From the cell containing the given text, extract its center point as (X, Y) coordinate. 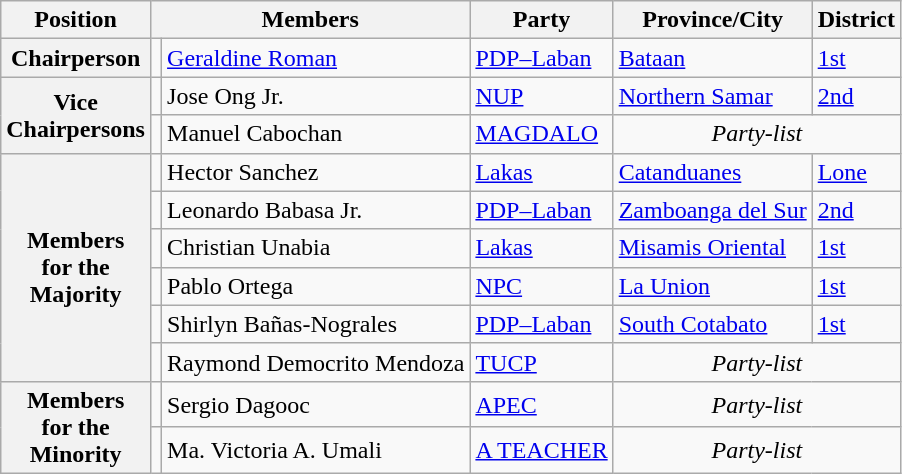
La Union (712, 286)
Ma. Victoria A. Umali (316, 450)
Lone (856, 172)
Chairperson (76, 58)
APEC (542, 404)
Bataan (712, 58)
Sergio Dagooc (316, 404)
Membersfor theMinority (76, 427)
South Cotabato (712, 324)
District (856, 20)
Catanduanes (712, 172)
Pablo Ortega (316, 286)
Zamboanga del Sur (712, 210)
Shirlyn Bañas-Nograles (316, 324)
Manuel Cabochan (316, 134)
ViceChairpersons (76, 115)
TUCP (542, 362)
A TEACHER (542, 450)
Geraldine Roman (316, 58)
Party (542, 20)
Raymond Democrito Mendoza (316, 362)
Province/City (712, 20)
NPC (542, 286)
Christian Unabia (316, 248)
Hector Sanchez (316, 172)
Membersfor theMajority (76, 267)
NUP (542, 96)
Position (76, 20)
Jose Ong Jr. (316, 96)
MAGDALO (542, 134)
Members (310, 20)
Misamis Oriental (712, 248)
Northern Samar (712, 96)
Leonardo Babasa Jr. (316, 210)
